From the cell containing the given text, extract its center point as (x, y) coordinate. 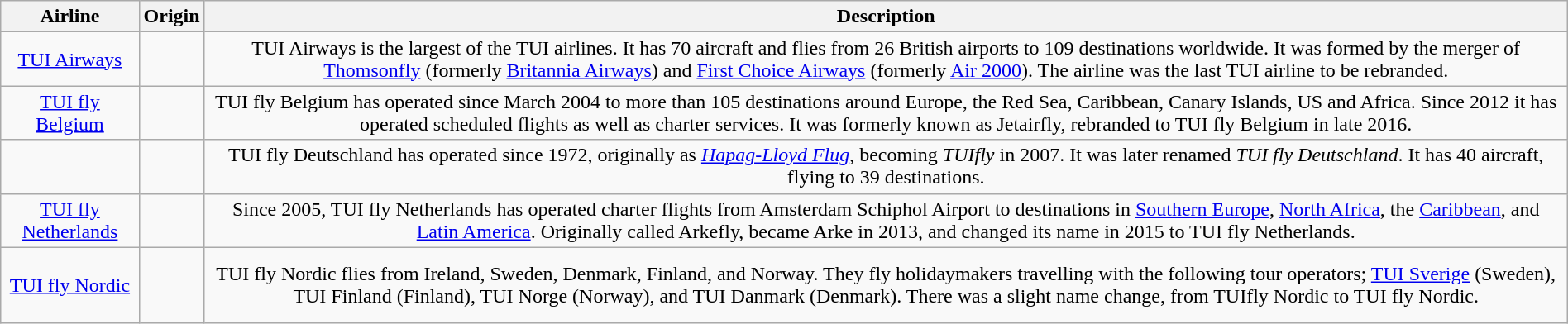
Description (886, 17)
Origin (172, 17)
TUI fly Belgium (69, 112)
TUI fly Netherlands (69, 220)
TUI Airways (69, 60)
TUI fly Nordic (69, 285)
Airline (69, 17)
